Pinpoint the cell where the given text exists, returning its [x, y] midpoint coordinate. 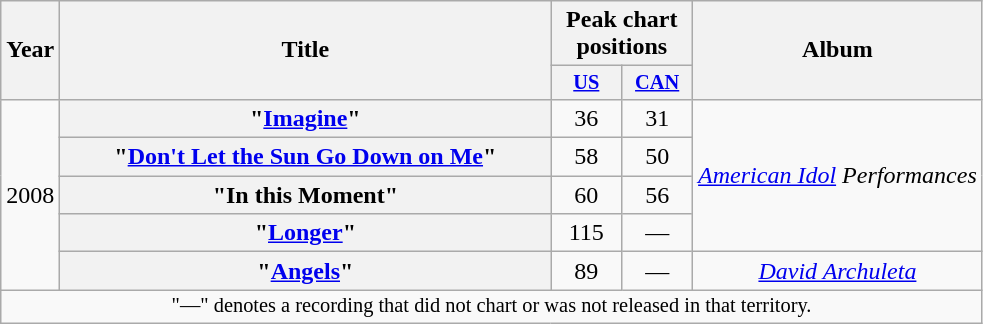
36 [586, 118]
American Idol Performances [838, 175]
"—" denotes a recording that did not chart or was not released in that territory. [492, 307]
58 [586, 157]
89 [586, 271]
"Imagine" [306, 118]
"Angels" [306, 271]
Year [30, 50]
David Archuleta [838, 271]
31 [658, 118]
Peak chart positions [622, 34]
"In this Moment" [306, 195]
115 [586, 233]
56 [658, 195]
60 [586, 195]
50 [658, 157]
"Don't Let the Sun Go Down on Me" [306, 157]
Title [306, 50]
2008 [30, 194]
"Longer" [306, 233]
CAN [658, 83]
US [586, 83]
Album [838, 50]
